From the cell containing the given text, extract its center point as (X, Y) coordinate. 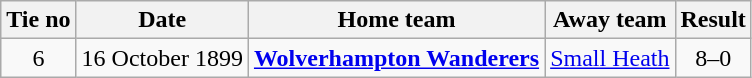
Wolverhampton Wanderers (396, 58)
Home team (396, 20)
Date (162, 20)
Tie no (38, 20)
8–0 (713, 58)
Small Heath (610, 58)
Away team (610, 20)
16 October 1899 (162, 58)
6 (38, 58)
Result (713, 20)
